For the text-containing cell, return its midpoint in (X, Y) coordinate format. 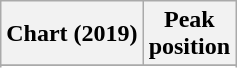
Chart (2019) (72, 34)
Peakposition (189, 34)
